Output the [X, Y] coordinate of the center of the cell containing the given text.  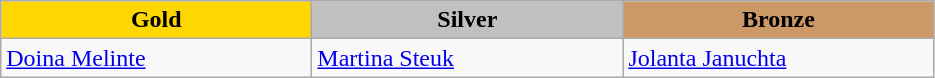
Gold [156, 20]
Martina Steuk [468, 58]
Jolanta Januchta [778, 58]
Doina Melinte [156, 58]
Bronze [778, 20]
Silver [468, 20]
